Return the [x, y] coordinate for the center point of the cell that contains the specified text.  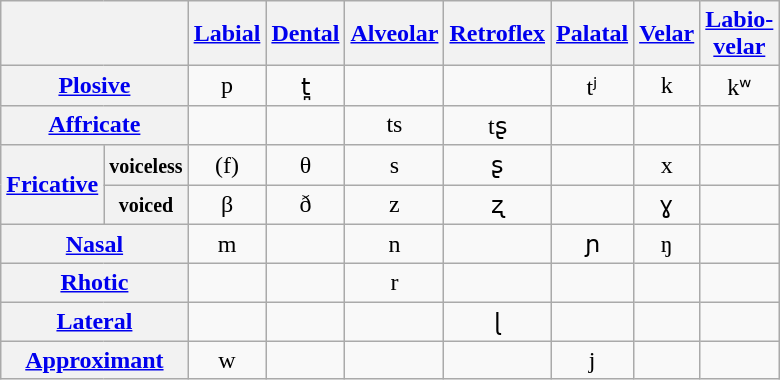
Affricate [94, 125]
Nasal [94, 244]
ɣ [667, 204]
voiced [146, 204]
Velar [667, 34]
θ [306, 165]
ts [394, 125]
ð [306, 204]
Palatal [592, 34]
Alveolar [394, 34]
m [227, 244]
β [227, 204]
x [667, 165]
k [667, 86]
p [227, 86]
ŋ [667, 244]
Plosive [94, 86]
r [394, 283]
ɭ [498, 322]
Approximant [94, 360]
tʂ [498, 125]
t̪ [306, 86]
j [592, 360]
Retroflex [498, 34]
Lateral [94, 322]
n [394, 244]
voiceless [146, 165]
ʂ [498, 165]
z [394, 204]
Labial [227, 34]
s [394, 165]
Rhotic [94, 283]
Dental [306, 34]
w [227, 360]
(f) [227, 165]
Fricative [52, 184]
tʲ [592, 86]
ʐ [498, 204]
Labio-velar [740, 34]
kʷ [740, 86]
ɲ [592, 244]
